For the text-containing cell, return its midpoint in [x, y] coordinate format. 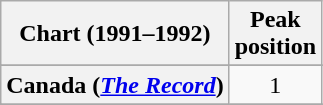
Canada (The Record) [115, 85]
Chart (1991–1992) [115, 34]
1 [275, 85]
Peakposition [275, 34]
